Locate the cell with the specified text and output its [x, y] center coordinate. 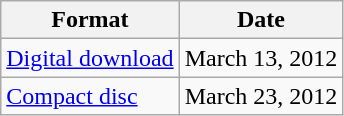
March 23, 2012 [261, 96]
Format [90, 20]
Compact disc [90, 96]
Date [261, 20]
Digital download [90, 58]
March 13, 2012 [261, 58]
